Search for the cell housing the specified text and yield its [X, Y] center coordinate. 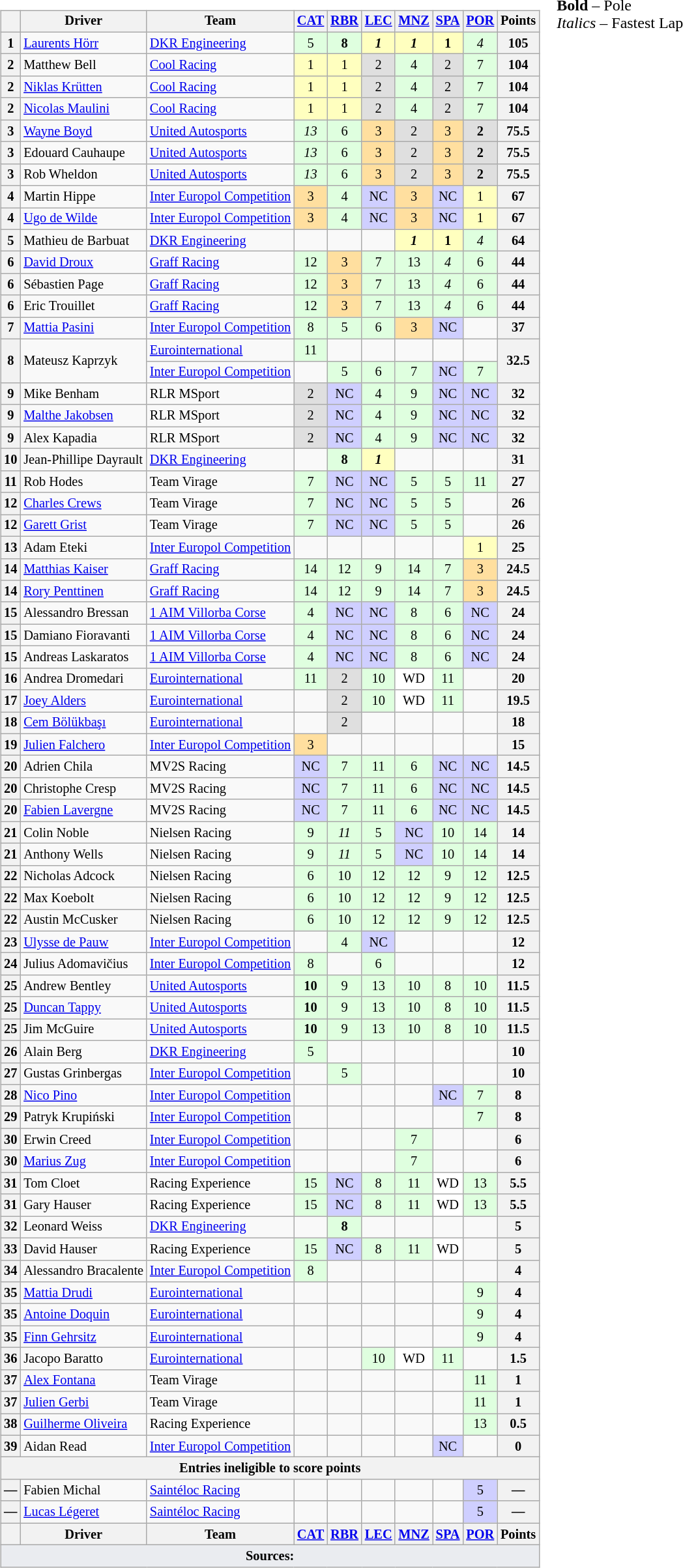
Andrea Dromedari [83, 679]
Finn Gehrsitz [83, 1337]
Sources: [270, 1556]
105 [518, 43]
Julien Falchero [83, 745]
Andreas Laskaratos [83, 657]
Ugo de Wilde [83, 219]
David Hauser [83, 1249]
Antoine Doquin [83, 1315]
29 [10, 1117]
Eric Trouillet [83, 306]
Aidan Read [83, 1446]
Matthew Bell [83, 65]
Anthony Wells [83, 855]
Jacopo Baratto [83, 1359]
Adam Eteki [83, 547]
28 [10, 1096]
Marius Zug [83, 1162]
Colin Noble [83, 833]
Gustas Grinbergas [83, 1074]
Julien Gerbi [83, 1403]
Adrien Chila [83, 767]
Alex Fontana [83, 1380]
Mike Benham [83, 394]
Christophe Cresp [83, 789]
Gary Hauser [83, 1205]
Patryk Krupiński [83, 1117]
Charles Crews [83, 504]
Austin McCusker [83, 920]
38 [10, 1425]
Lucas Légeret [83, 1512]
19 [10, 745]
Duncan Tappy [83, 1008]
64 [518, 240]
Niklas Krütten [83, 87]
39 [10, 1446]
Mathieu de Barbuat [83, 240]
Rory Penttinen [83, 592]
36 [10, 1359]
Jean-Phillipe Dayrault [83, 460]
16 [10, 679]
Ulysse de Pauw [83, 942]
Laurents Hörr [83, 43]
Mattia Drudi [83, 1293]
Leonard Weiss [83, 1227]
1.5 [518, 1359]
Fabien Lavergne [83, 810]
Joey Alders [83, 701]
Cem Bölükbaşı [83, 723]
23 [10, 942]
Garett Grist [83, 526]
Malthe Jakobsen [83, 416]
Tom Cloet [83, 1183]
Fabien Michal [83, 1490]
Martin Hippe [83, 197]
Nicholas Adcock [83, 876]
Nicolas Maulini [83, 109]
Andrew Bentley [83, 986]
Matthias Kaiser [83, 569]
Alain Berg [83, 1051]
Max Koebolt [83, 898]
0.5 [518, 1425]
19.5 [518, 701]
Edouard Cauhaupe [83, 153]
Nico Pino [83, 1096]
32.5 [518, 361]
Alessandro Bressan [83, 613]
Erwin Creed [83, 1139]
33 [10, 1249]
Mattia Pasini [83, 328]
17 [10, 701]
34 [10, 1271]
0 [518, 1446]
Julius Adomavičius [83, 964]
Alex Kapadia [83, 438]
Alessandro Bracalente [83, 1271]
Guilherme Oliveira [83, 1425]
Entries ineligible to score points [270, 1468]
Damiano Fioravanti [83, 635]
Mateusz Kaprzyk [83, 361]
David Droux [83, 263]
Rob Hodes [83, 481]
Sébastien Page [83, 285]
Jim McGuire [83, 1030]
Rob Wheldon [83, 175]
Wayne Boyd [83, 131]
